Find where the given text appears and provide that cell's center as (x, y) coordinate. 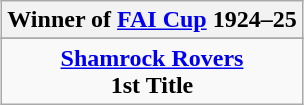
Shamrock Rovers1st Title (152, 72)
Winner of FAI Cup 1924–25 (152, 20)
